Return (X, Y) of the center of cell containing provided text 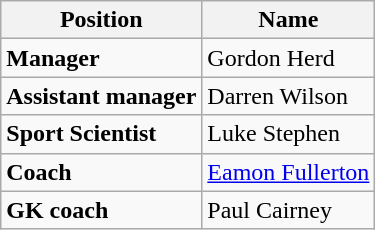
Assistant manager (102, 96)
Position (102, 20)
Darren Wilson (288, 96)
Luke Stephen (288, 134)
Manager (102, 58)
Coach (102, 172)
Name (288, 20)
Paul Cairney (288, 210)
Eamon Fullerton (288, 172)
Sport Scientist (102, 134)
GK coach (102, 210)
Gordon Herd (288, 58)
